Search for the cell housing the specified text and yield its (X, Y) center coordinate. 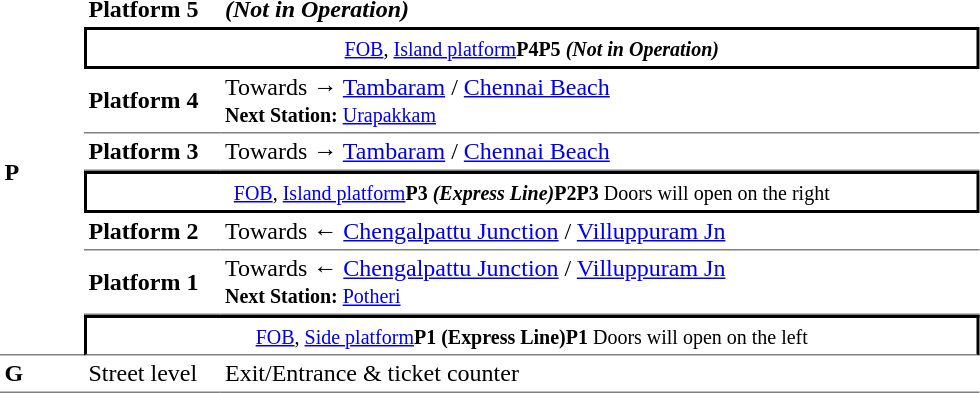
Platform 2 (152, 232)
Towards ← Chengalpattu Junction / Villuppuram Jn (600, 232)
FOB, Island platformP4P5 (Not in Operation) (532, 48)
Towards → Tambaram / Chennai BeachNext Station: Urapakkam (600, 101)
Platform 3 (152, 153)
Towards → Tambaram / Chennai Beach (600, 153)
Platform 1 (152, 282)
FOB, Side platformP1 (Express Line)P1 Doors will open on the left (532, 335)
Platform 4 (152, 101)
FOB, Island platformP3 (Express Line)P2P3 Doors will open on the right (532, 192)
Towards ← Chengalpattu Junction / Villuppuram JnNext Station: Potheri (600, 282)
